Output the (x, y) coordinate of the center of the cell containing the given text.  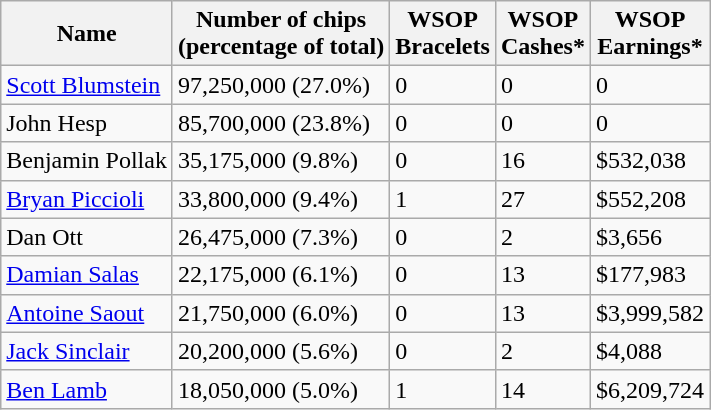
Bryan Piccioli (87, 199)
WSOPCashes* (542, 34)
16 (542, 161)
Name (87, 34)
Antoine Saout (87, 313)
Ben Lamb (87, 389)
14 (542, 389)
WSOPBracelets (443, 34)
$6,209,724 (650, 389)
Scott Blumstein (87, 85)
John Hesp (87, 123)
WSOPEarnings* (650, 34)
$4,088 (650, 351)
Number of chips(percentage of total) (280, 34)
$532,038 (650, 161)
33,800,000 (9.4%) (280, 199)
$552,208 (650, 199)
Benjamin Pollak (87, 161)
97,250,000 (27.0%) (280, 85)
18,050,000 (5.0%) (280, 389)
Jack Sinclair (87, 351)
$3,999,582 (650, 313)
26,475,000 (7.3%) (280, 237)
$3,656 (650, 237)
22,175,000 (6.1%) (280, 275)
21,750,000 (6.0%) (280, 313)
35,175,000 (9.8%) (280, 161)
Dan Ott (87, 237)
85,700,000 (23.8%) (280, 123)
$177,983 (650, 275)
20,200,000 (5.6%) (280, 351)
Damian Salas (87, 275)
27 (542, 199)
